Scan for the cell matching the given text and deliver its [X, Y] coordinate at center. 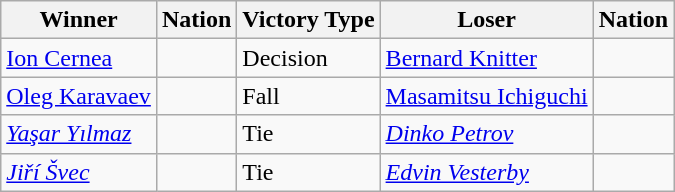
Bernard Knitter [486, 58]
Jiří Švec [79, 172]
Loser [486, 20]
Winner [79, 20]
Victory Type [308, 20]
Yaşar Yılmaz [79, 134]
Oleg Karavaev [79, 96]
Decision [308, 58]
Edvin Vesterby [486, 172]
Masamitsu Ichiguchi [486, 96]
Dinko Petrov [486, 134]
Ion Cernea [79, 58]
Fall [308, 96]
